Pinpoint the cell where the given text exists, returning its [X, Y] midpoint coordinate. 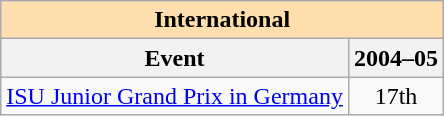
2004–05 [396, 58]
Event [175, 58]
International [222, 20]
17th [396, 96]
ISU Junior Grand Prix in Germany [175, 96]
